Provide the (X, Y) coordinate of the cell's center where the given text is located.  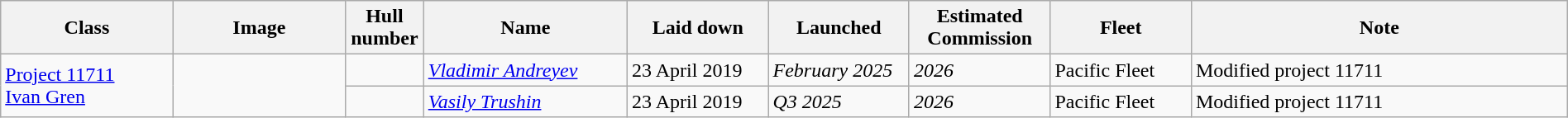
Laid down (698, 28)
Hull number (385, 28)
February 2025 (839, 70)
Image (259, 28)
Project 11711Ivan Gren (87, 86)
Q3 2025 (839, 101)
Fleet (1121, 28)
EstimatedCommission (979, 28)
Note (1379, 28)
Vasily Trushin (525, 101)
Name (525, 28)
Launched (839, 28)
Vladimir Andreyev (525, 70)
Class (87, 28)
